Provide the (X, Y) coordinate of the cell's center where the given text is located.  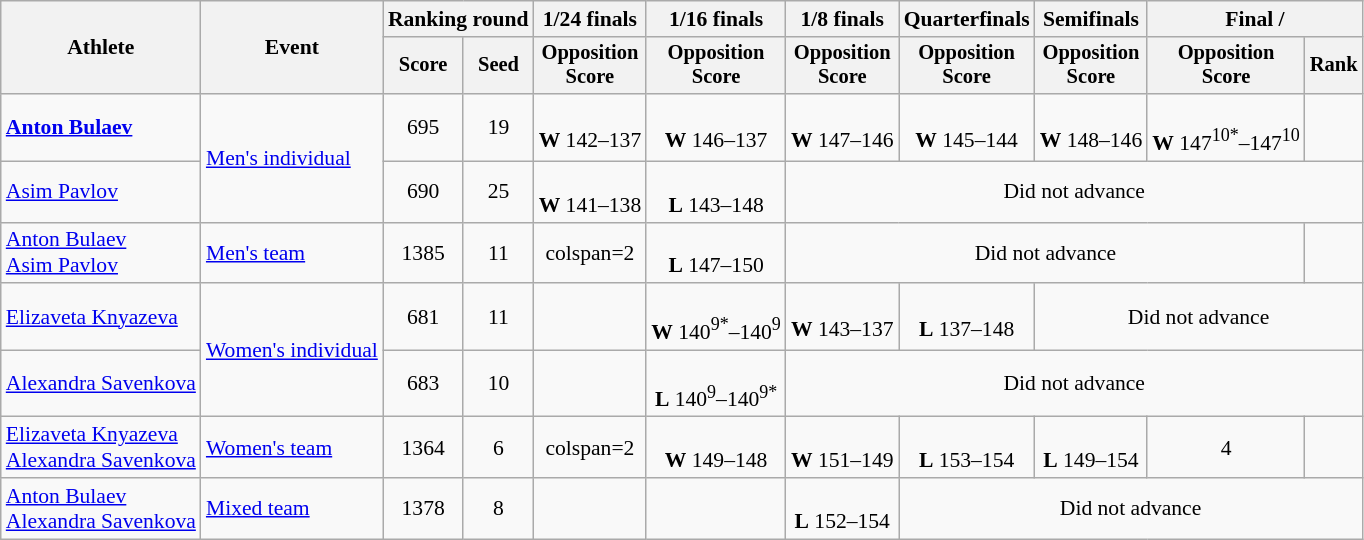
Event (292, 48)
Anton Bulaev (101, 128)
Mixed team (292, 508)
Ranking round (458, 19)
10 (498, 384)
L 1409–1409* (716, 384)
1/8 finals (842, 19)
W 149–148 (716, 448)
Men's team (292, 252)
L 149–154 (1092, 448)
6 (498, 448)
L 152–154 (842, 508)
Elizaveta Knyazeva (101, 318)
Men's individual (292, 158)
Final / (1254, 19)
Elizaveta KnyazevaAlexandra Savenkova (101, 448)
Women's individual (292, 351)
W 151–149 (842, 448)
W 146–137 (716, 128)
25 (498, 192)
Anton BulaevAlexandra Savenkova (101, 508)
W 143–137 (842, 318)
8 (498, 508)
W 141–138 (590, 192)
19 (498, 128)
W 14710*–14710 (1226, 128)
W 1409*–1409 (716, 318)
1/16 finals (716, 19)
1385 (424, 252)
L 153–154 (967, 448)
W 142–137 (590, 128)
Semifinals (1092, 19)
Quarterfinals (967, 19)
Anton BulaevAsim Pavlov (101, 252)
Rank (1334, 66)
Score (424, 66)
681 (424, 318)
1378 (424, 508)
690 (424, 192)
Athlete (101, 48)
Asim Pavlov (101, 192)
683 (424, 384)
1364 (424, 448)
L 137–148 (967, 318)
695 (424, 128)
1/24 finals (590, 19)
Women's team (292, 448)
L 147–150 (716, 252)
L 143–148 (716, 192)
W 148–146 (1092, 128)
Alexandra Savenkova (101, 384)
W 147–146 (842, 128)
4 (1226, 448)
W 145–144 (967, 128)
Seed (498, 66)
